Detect which cell encompasses the target text, then output its [x, y] center coordinate. 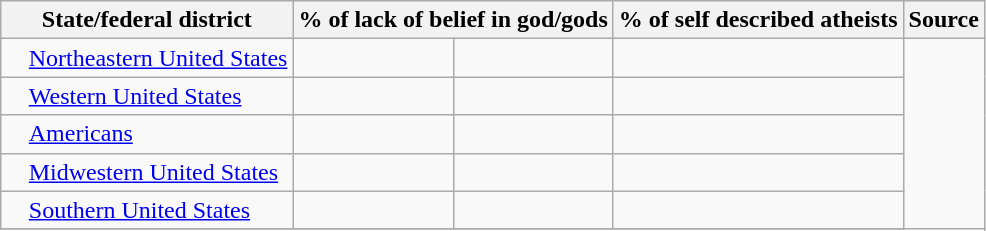
Midwestern United States [147, 172]
Western United States [147, 96]
Northeastern United States [147, 58]
% of self described atheists [758, 20]
Americans [147, 134]
State/federal district [147, 20]
Source [944, 20]
% of lack of belief in god/gods [453, 20]
Southern United States [147, 210]
